Identify which cell holds the provided text, then report its (X, Y) central coordinate. 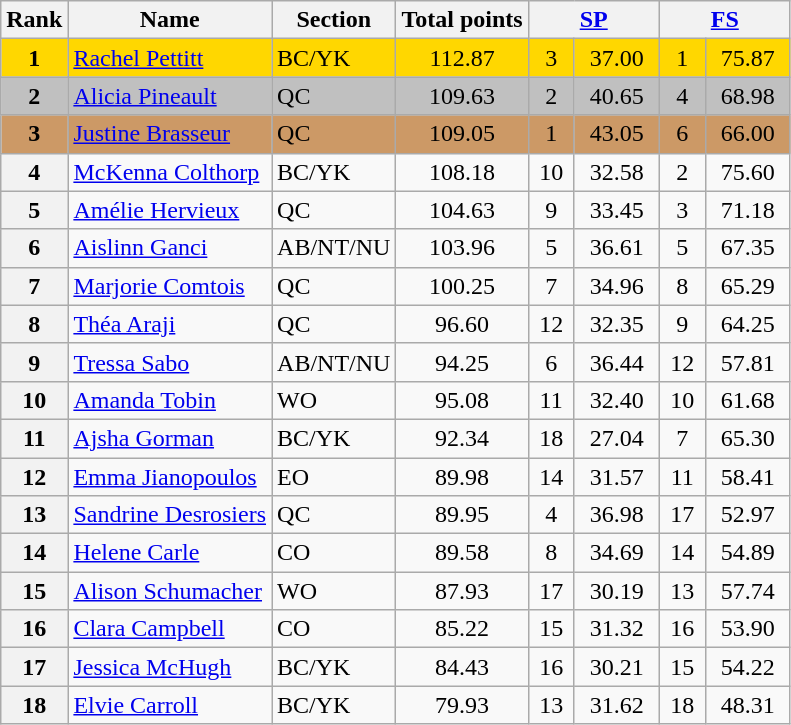
65.30 (748, 438)
58.41 (748, 477)
57.81 (748, 362)
Elvie Carroll (170, 705)
92.34 (462, 438)
36.98 (616, 515)
Rank (34, 20)
68.98 (748, 96)
65.29 (748, 286)
34.96 (616, 286)
Total points (462, 20)
Alicia Pineault (170, 96)
32.40 (616, 400)
61.68 (748, 400)
31.32 (616, 629)
108.18 (462, 172)
112.87 (462, 58)
33.45 (616, 210)
37.00 (616, 58)
SP (594, 20)
104.63 (462, 210)
Marjorie Comtois (170, 286)
Jessica McHugh (170, 667)
Amanda Tobin (170, 400)
64.25 (748, 324)
Emma Jianopoulos (170, 477)
Théa Araji (170, 324)
Sandrine Desrosiers (170, 515)
89.58 (462, 553)
57.74 (748, 591)
75.60 (748, 172)
Rachel Pettitt (170, 58)
53.90 (748, 629)
52.97 (748, 515)
FS (724, 20)
109.05 (462, 134)
54.89 (748, 553)
36.44 (616, 362)
100.25 (462, 286)
54.22 (748, 667)
Ajsha Gorman (170, 438)
89.95 (462, 515)
Amélie Hervieux (170, 210)
32.35 (616, 324)
Alison Schumacher (170, 591)
McKenna Colthorp (170, 172)
EO (334, 477)
31.62 (616, 705)
87.93 (462, 591)
Tressa Sabo (170, 362)
48.31 (748, 705)
71.18 (748, 210)
30.19 (616, 591)
84.43 (462, 667)
66.00 (748, 134)
Aislinn Ganci (170, 248)
79.93 (462, 705)
30.21 (616, 667)
Helene Carle (170, 553)
Name (170, 20)
103.96 (462, 248)
95.08 (462, 400)
96.60 (462, 324)
27.04 (616, 438)
Justine Brasseur (170, 134)
89.98 (462, 477)
Clara Campbell (170, 629)
67.35 (748, 248)
34.69 (616, 553)
36.61 (616, 248)
Section (334, 20)
75.87 (748, 58)
43.05 (616, 134)
40.65 (616, 96)
31.57 (616, 477)
109.63 (462, 96)
94.25 (462, 362)
85.22 (462, 629)
32.58 (616, 172)
